Find where the given text appears and provide that cell's center as (X, Y) coordinate. 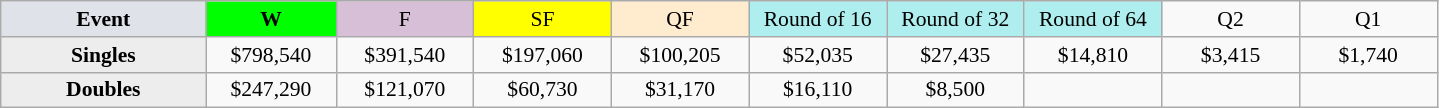
Q2 (1231, 19)
$798,540 (271, 55)
$52,035 (818, 55)
Q1 (1368, 19)
Round of 32 (955, 19)
$391,540 (405, 55)
Event (104, 19)
$8,500 (955, 90)
$247,290 (271, 90)
$60,730 (543, 90)
W (271, 19)
QF (680, 19)
$31,170 (680, 90)
$16,110 (818, 90)
Round of 16 (818, 19)
$100,205 (680, 55)
$27,435 (955, 55)
$14,810 (1093, 55)
$197,060 (543, 55)
Singles (104, 55)
SF (543, 19)
Round of 64 (1093, 19)
$1,740 (1368, 55)
$3,415 (1231, 55)
$121,070 (405, 90)
F (405, 19)
Doubles (104, 90)
